Pinpoint the cell where the given text exists, returning its (X, Y) midpoint coordinate. 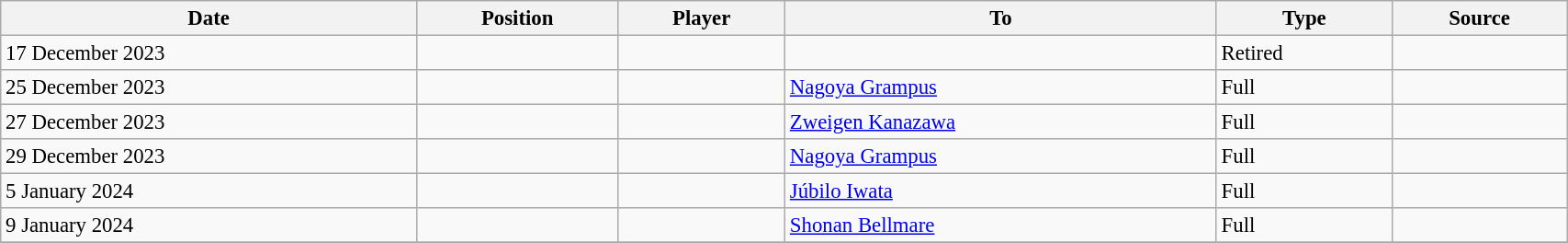
Shonan Bellmare (1001, 226)
Júbilo Iwata (1001, 191)
Retired (1304, 53)
Zweigen Kanazawa (1001, 122)
To (1001, 18)
9 January 2024 (209, 226)
Source (1479, 18)
17 December 2023 (209, 53)
Type (1304, 18)
5 January 2024 (209, 191)
Player (702, 18)
25 December 2023 (209, 87)
29 December 2023 (209, 156)
27 December 2023 (209, 122)
Date (209, 18)
Position (516, 18)
